Identify which cell holds the provided text, then report its (X, Y) central coordinate. 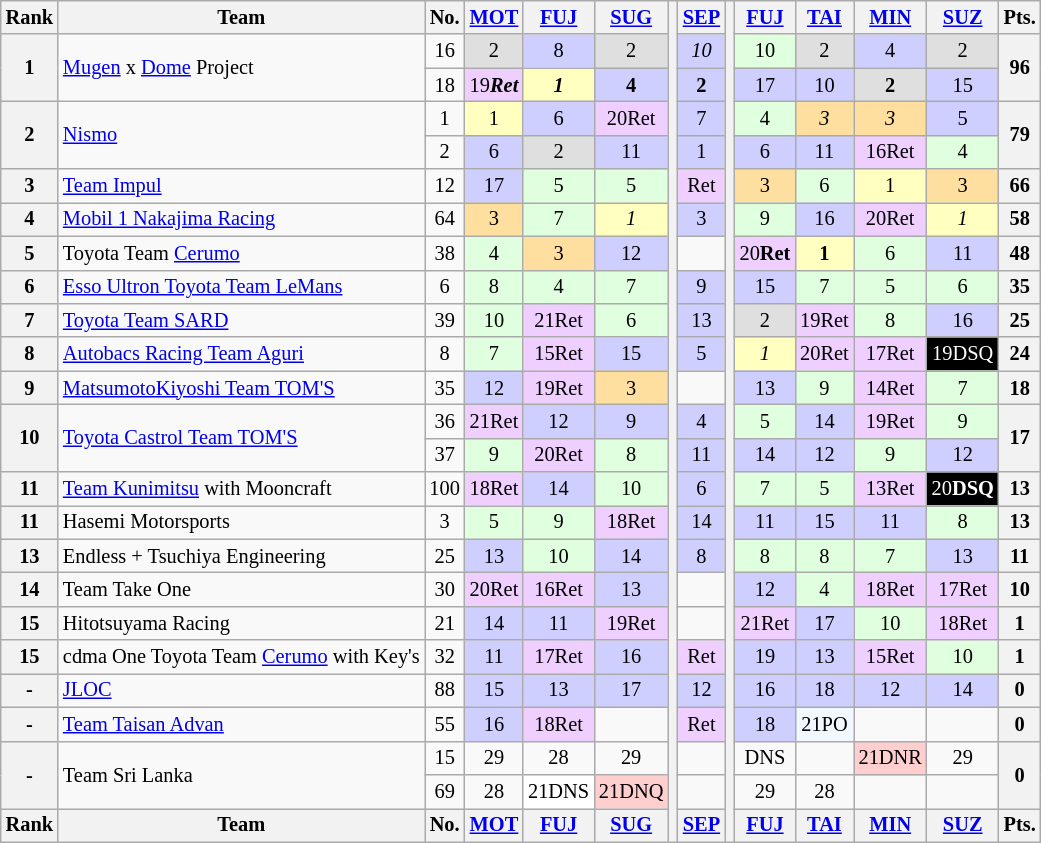
30 (445, 589)
Hasemi Motorsports (242, 522)
13Ret (890, 489)
88 (445, 690)
69 (445, 791)
Mugen x Dome Project (242, 68)
Team Kunimitsu with Mooncraft (242, 489)
64 (445, 219)
100 (445, 489)
Team Impul (242, 186)
79 (1020, 134)
38 (445, 253)
14Ret (890, 388)
Mobil 1 Nakajima Racing (242, 219)
Hitotsuyama Racing (242, 623)
21DNR (890, 758)
96 (1020, 68)
Toyota Team Cerumo (242, 253)
Esso Ultron Toyota Team LeMans (242, 287)
Team Sri Lanka (242, 774)
Team Take One (242, 589)
JLOC (242, 690)
21PO (824, 724)
24 (1020, 354)
Nismo (242, 134)
19 (766, 657)
Team Taisan Advan (242, 724)
21 (445, 623)
66 (1020, 186)
Toyota Team SARD (242, 320)
21DNQ (631, 791)
MatsumotoKiyoshi Team TOM'S (242, 388)
32 (445, 657)
48 (1020, 253)
DNS (766, 758)
58 (1020, 219)
Endless + Tsuchiya Engineering (242, 556)
36 (445, 421)
19DSQ (963, 354)
20DSQ (963, 489)
39 (445, 320)
Autobacs Racing Team Aguri (242, 354)
55 (445, 724)
cdma One Toyota Team Cerumo with Key's (242, 657)
21DNS (558, 791)
37 (445, 455)
Toyota Castrol Team TOM'S (242, 438)
